Extract the (x, y) coordinate from the center of the cell holding the provided text.  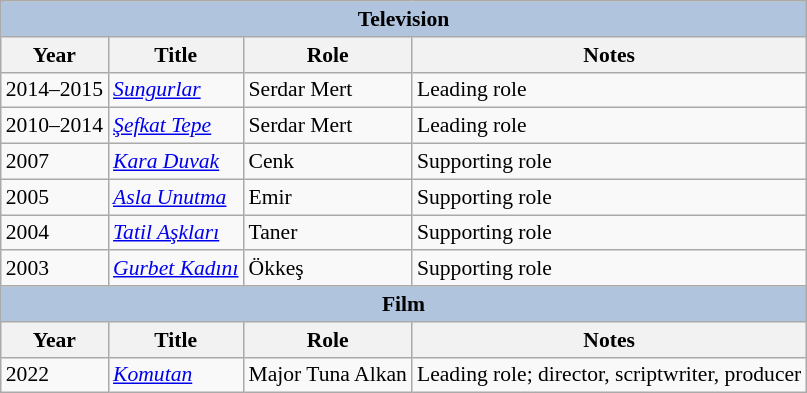
Tatil Aşkları (176, 233)
Major Tuna Alkan (327, 375)
2003 (54, 269)
Leading role; director, scriptwriter, producer (609, 375)
Şefkat Tepe (176, 126)
2022 (54, 375)
Ökkeş (327, 269)
2007 (54, 162)
Kara Duvak (176, 162)
Television (404, 19)
Komutan (176, 375)
2005 (54, 197)
2010–2014 (54, 126)
Cenk (327, 162)
2014–2015 (54, 90)
Gurbet Kadını (176, 269)
Film (404, 304)
Taner (327, 233)
Sungurlar (176, 90)
Asla Unutma (176, 197)
Emir (327, 197)
2004 (54, 233)
